Pinpoint the cell where the given text exists, returning its [X, Y] midpoint coordinate. 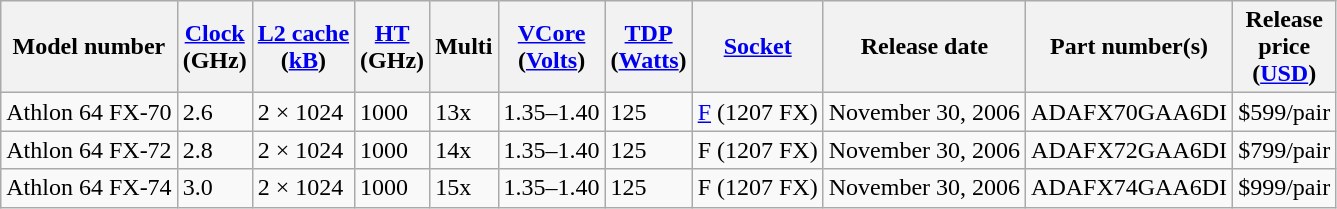
Release date [924, 47]
$999/pair [1284, 188]
ADAFX74GAA6DI [1130, 188]
VCore(Volts) [552, 47]
Athlon 64 FX-72 [89, 150]
$799/pair [1284, 150]
Athlon 64 FX-70 [89, 112]
Multi [464, 47]
HT(GHz) [392, 47]
3.0 [214, 188]
L2 cache(kB) [303, 47]
ADAFX72GAA6DI [1130, 150]
ADAFX70GAA6DI [1130, 112]
Clock(GHz) [214, 47]
Part number(s) [1130, 47]
Model number [89, 47]
$599/pair [1284, 112]
TDP(Watts) [648, 47]
14x [464, 150]
2.6 [214, 112]
15x [464, 188]
13x [464, 112]
Athlon 64 FX-74 [89, 188]
2.8 [214, 150]
Socket [758, 47]
Releaseprice(USD) [1284, 47]
